Find where the given text appears and provide that cell's center as [x, y] coordinate. 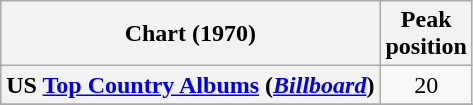
Peakposition [426, 34]
20 [426, 85]
US Top Country Albums (Billboard) [190, 85]
Chart (1970) [190, 34]
